Capture the cell that displays the provided text and extract its (X, Y) central coordinate. 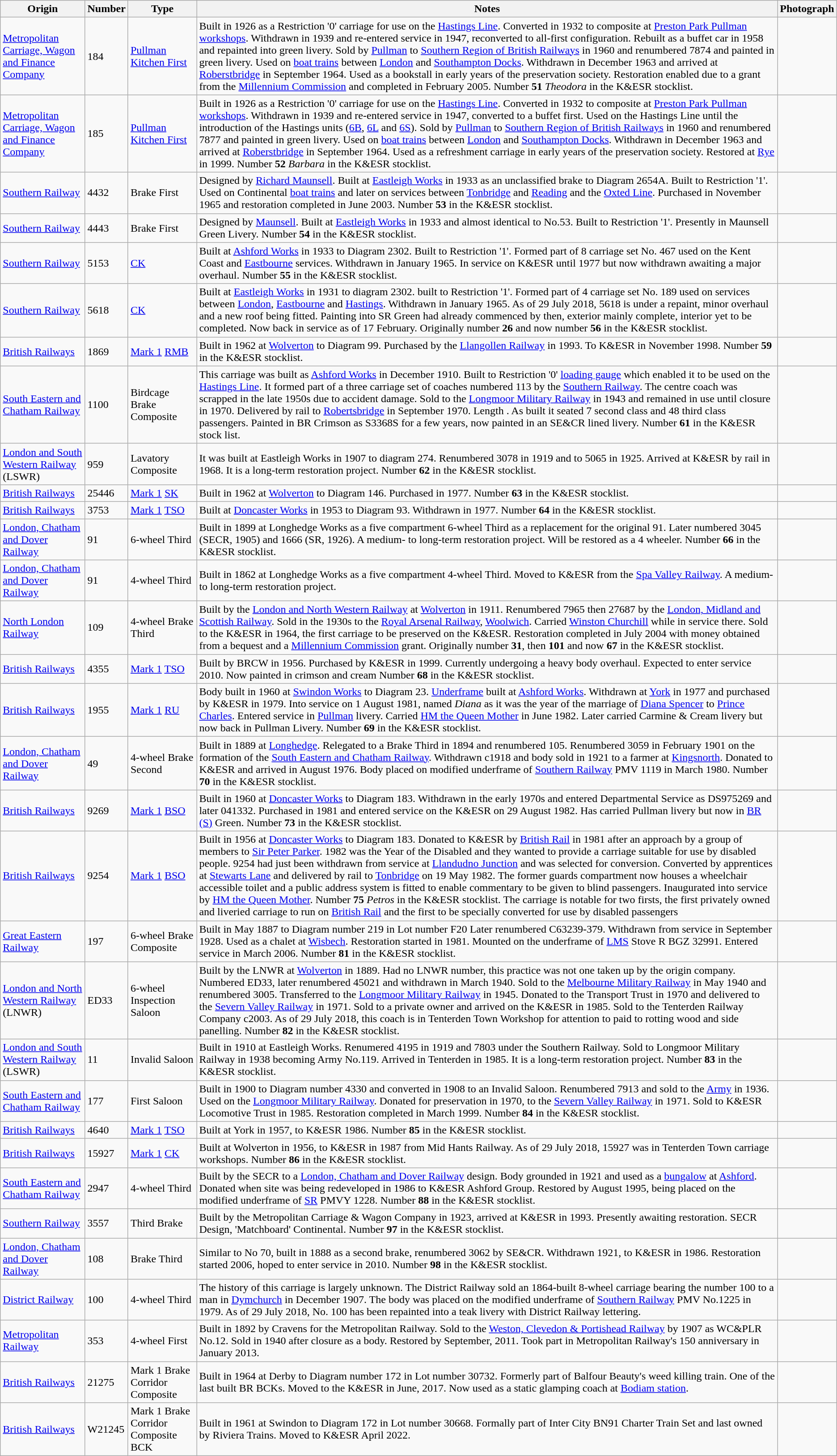
1955 (106, 710)
London and North Western Railway (LNWR) (43, 1000)
Birdcage Brake Composite (162, 404)
Mark 1 Brake Corridor Composite BCK (162, 1430)
9269 (106, 811)
4432 (106, 193)
1100 (106, 404)
North London Railway (43, 628)
108 (106, 1259)
15927 (106, 1153)
Invalid Saloon (162, 1060)
49 (106, 763)
District Railway (43, 1300)
Built at York in 1957, to K&ESR 1986. Number 85 in the K&ESR stocklist. (487, 1130)
4443 (106, 228)
6-wheel Third (162, 539)
Notes (487, 9)
Mark 1 SK (162, 493)
Mark 1 RMB (162, 352)
1869 (106, 352)
Built in 1962 at Wolverton to Diagram 146. Purchased in 1977. Number 63 in the K&ESR stocklist. (487, 493)
W21245 (106, 1430)
Built in 1962 at Wolverton to Diagram 99. Purchased by the Llangollen Railway in 1993. To K&ESR in November 1998. Number 59 in the K&ESR stocklist. (487, 352)
2947 (106, 1188)
Mark 1 RU (162, 710)
Third Brake (162, 1223)
6-wheel Brake Composite (162, 941)
4-wheel Brake Second (162, 763)
6-wheel Inspection Saloon (162, 1000)
4640 (106, 1130)
5618 (106, 310)
ED33 (106, 1000)
Lavatory Composite (162, 464)
Photograph (807, 9)
Built at Doncaster Works in 1953 to Diagram 93. Withdrawn in 1977. Number 64 in the K&ESR stocklist. (487, 510)
Origin (43, 9)
109 (106, 628)
9254 (106, 876)
21275 (106, 1382)
185 (106, 133)
4-wheel Brake Third (162, 628)
First Saloon (162, 1101)
177 (106, 1101)
5153 (106, 263)
3557 (106, 1223)
197 (106, 941)
184 (106, 56)
Great Eastern Railway (43, 941)
3753 (106, 510)
353 (106, 1341)
959 (106, 464)
25446 (106, 493)
Type (162, 9)
Mark 1 Brake Corridor Composite (162, 1382)
Brake Third (162, 1259)
11 (106, 1060)
Mark 1 CK (162, 1153)
4-wheel First (162, 1341)
100 (106, 1300)
Metropolitan Railway (43, 1341)
Number (106, 9)
4355 (106, 669)
